Output the [X, Y] coordinate of the center of the cell containing the given text.  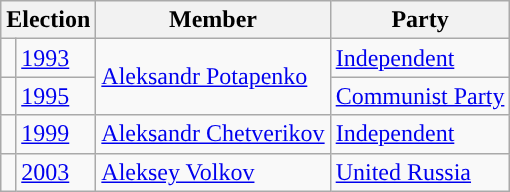
2003 [56, 172]
Party [420, 20]
Election [48, 20]
Aleksandr Potapenko [213, 77]
1999 [56, 134]
Member [213, 20]
Aleksandr Chetverikov [213, 134]
1993 [56, 58]
Aleksey Volkov [213, 172]
United Russia [420, 172]
Communist Party [420, 96]
1995 [56, 96]
